Detect which cell encompasses the target text, then output its [x, y] center coordinate. 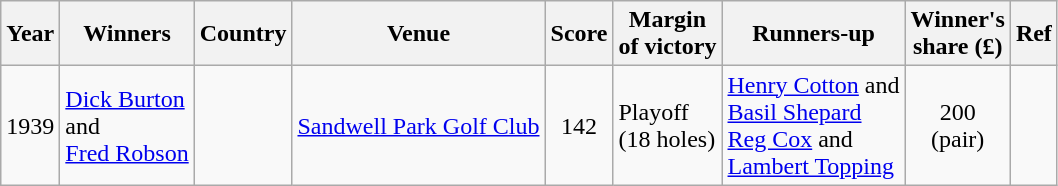
Marginof victory [668, 34]
Playoff(18 holes) [668, 126]
Runners-up [814, 34]
Winners [127, 34]
Sandwell Park Golf Club [418, 126]
Year [30, 34]
Dick BurtonandFred Robson [127, 126]
1939 [30, 126]
142 [579, 126]
Winner'sshare (£) [958, 34]
200(pair) [958, 126]
Score [579, 34]
Venue [418, 34]
Ref [1034, 34]
Henry Cotton and Basil Shepard Reg Cox and Lambert Topping [814, 126]
Country [243, 34]
